Provide the (x, y) coordinate of the cell's center where the given text is located.  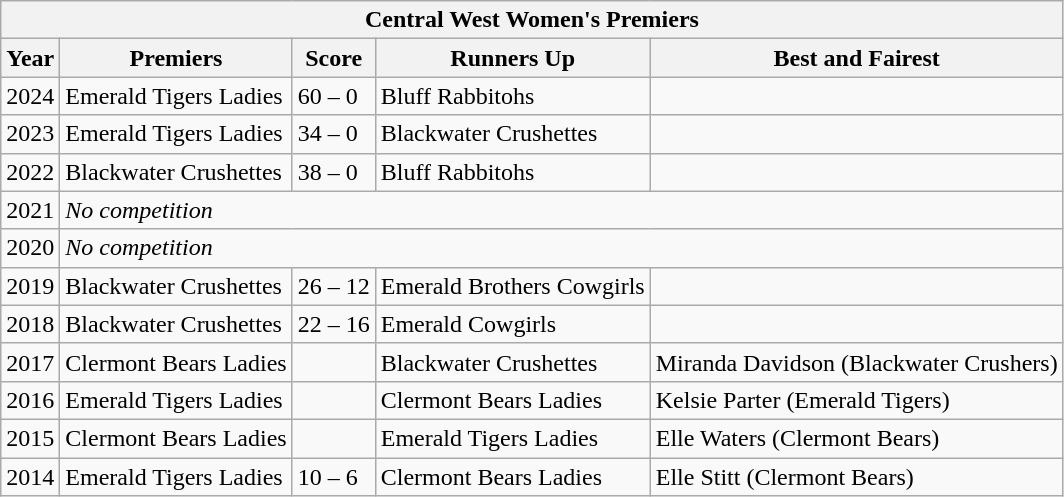
2019 (30, 286)
26 – 12 (334, 286)
Premiers (176, 58)
Year (30, 58)
2017 (30, 362)
Central West Women's Premiers (532, 20)
2015 (30, 438)
22 – 16 (334, 324)
38 – 0 (334, 172)
Best and Fairest (856, 58)
2014 (30, 477)
2022 (30, 172)
Elle Stitt (Clermont Bears) (856, 477)
Emerald Cowgirls (512, 324)
Elle Waters (Clermont Bears) (856, 438)
60 – 0 (334, 96)
Score (334, 58)
Runners Up (512, 58)
2018 (30, 324)
10 – 6 (334, 477)
34 – 0 (334, 134)
Kelsie Parter (Emerald Tigers) (856, 400)
2024 (30, 96)
Emerald Brothers Cowgirls (512, 286)
2023 (30, 134)
Miranda Davidson (Blackwater Crushers) (856, 362)
2021 (30, 210)
2016 (30, 400)
2020 (30, 248)
